Provide the [X, Y] coordinate of the cell's center where the given text is located.  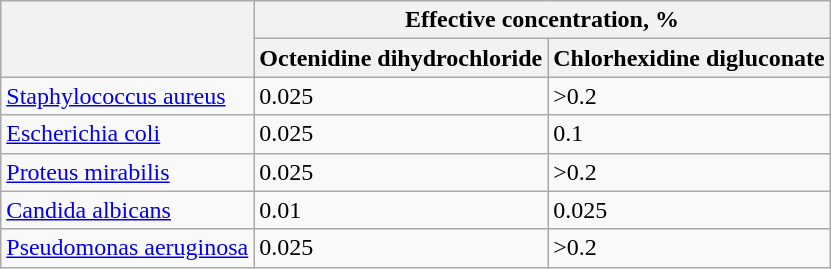
Effective concentration, % [542, 20]
Chlorhexidine digluconate [689, 58]
0.01 [401, 210]
Staphylococcus aureus [128, 96]
0.1 [689, 134]
Octenidine dihydrochloride [401, 58]
Escherichia coli [128, 134]
Pseudomonas aeruginosa [128, 248]
Candida albicans [128, 210]
Proteus mirabilis [128, 172]
